Extract the (x, y) coordinate from the center of the cell holding the provided text.  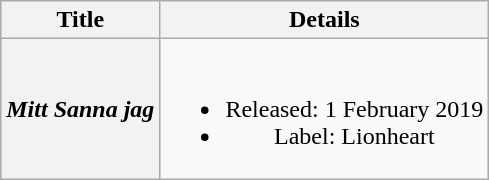
Released: 1 February 2019Label: Lionheart (324, 109)
Title (80, 20)
Mitt Sanna jag (80, 109)
Details (324, 20)
